Find where the given text appears and provide that cell's center as (x, y) coordinate. 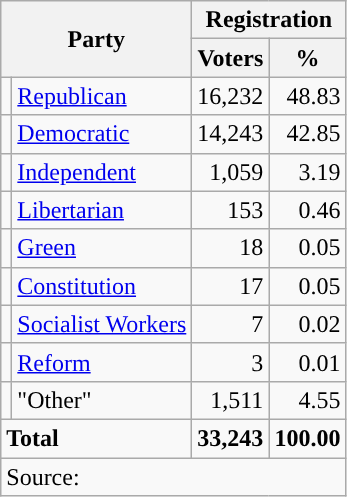
Socialist Workers (102, 324)
16,232 (230, 96)
Republican (102, 96)
Constitution (102, 286)
3 (230, 362)
14,243 (230, 134)
Registration (269, 20)
33,243 (230, 438)
0.46 (308, 210)
"Other" (102, 400)
0.01 (308, 362)
153 (230, 210)
7 (230, 324)
0.02 (308, 324)
Green (102, 248)
Total (96, 438)
42.85 (308, 134)
Voters (230, 58)
3.19 (308, 172)
Source: (174, 477)
17 (230, 286)
18 (230, 248)
Party (96, 39)
% (308, 58)
1,511 (230, 400)
1,059 (230, 172)
Democratic (102, 134)
Libertarian (102, 210)
Independent (102, 172)
4.55 (308, 400)
48.83 (308, 96)
100.00 (308, 438)
Reform (102, 362)
